Return [X, Y] of the center of cell containing provided text 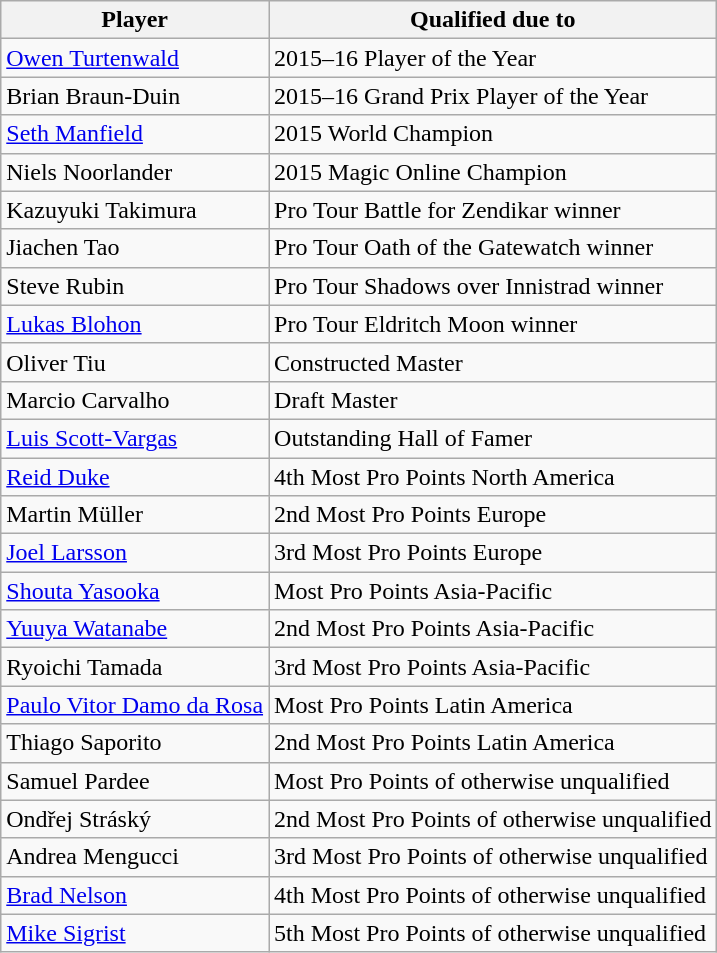
4th Most Pro Points of otherwise unqualified [493, 895]
5th Most Pro Points of otherwise unqualified [493, 933]
Samuel Pardee [135, 781]
Niels Noorlander [135, 172]
Thiago Saporito [135, 743]
2nd Most Pro Points Asia-Pacific [493, 629]
Paulo Vitor Damo da Rosa [135, 705]
Outstanding Hall of Famer [493, 438]
Most Pro Points Latin America [493, 705]
Player [135, 20]
3rd Most Pro Points Asia-Pacific [493, 667]
Owen Turtenwald [135, 58]
Brad Nelson [135, 895]
Ryoichi Tamada [135, 667]
Oliver Tiu [135, 362]
Steve Rubin [135, 286]
Draft Master [493, 400]
Andrea Mengucci [135, 857]
Most Pro Points of otherwise unqualified [493, 781]
3rd Most Pro Points of otherwise unqualified [493, 857]
4th Most Pro Points North America [493, 477]
Yuuya Watanabe [135, 629]
Kazuyuki Takimura [135, 210]
Pro Tour Battle for Zendikar winner [493, 210]
2nd Most Pro Points of otherwise unqualified [493, 819]
2nd Most Pro Points Europe [493, 515]
2nd Most Pro Points Latin America [493, 743]
Pro Tour Oath of the Gatewatch winner [493, 248]
Reid Duke [135, 477]
Mike Sigrist [135, 933]
3rd Most Pro Points Europe [493, 553]
Joel Larsson [135, 553]
Qualified due to [493, 20]
Martin Müller [135, 515]
Pro Tour Shadows over Innistrad winner [493, 286]
Jiachen Tao [135, 248]
2015–16 Grand Prix Player of the Year [493, 96]
Constructed Master [493, 362]
2015 World Champion [493, 134]
Shouta Yasooka [135, 591]
2015 Magic Online Champion [493, 172]
Ondřej Stráský [135, 819]
Luis Scott-Vargas [135, 438]
Lukas Blohon [135, 324]
Marcio Carvalho [135, 400]
Most Pro Points Asia-Pacific [493, 591]
Pro Tour Eldritch Moon winner [493, 324]
Brian Braun-Duin [135, 96]
Seth Manfield [135, 134]
2015–16 Player of the Year [493, 58]
